Output the (x, y) coordinate of the center of the cell containing the given text.  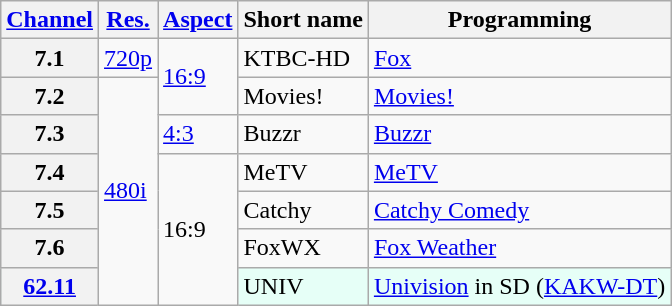
Channel (50, 20)
KTBC-HD (303, 58)
Catchy (303, 210)
7.2 (50, 96)
7.5 (50, 210)
UNIV (303, 286)
4:3 (198, 134)
Aspect (198, 20)
FoxWX (303, 248)
Fox Weather (519, 248)
7.6 (50, 248)
Programming (519, 20)
480i (128, 191)
7.4 (50, 172)
Res. (128, 20)
7.1 (50, 58)
Fox (519, 58)
Univision in SD (KAKW-DT) (519, 286)
62.11 (50, 286)
720p (128, 58)
Short name (303, 20)
7.3 (50, 134)
Catchy Comedy (519, 210)
